Pinpoint the cell where the given text exists, returning its [x, y] midpoint coordinate. 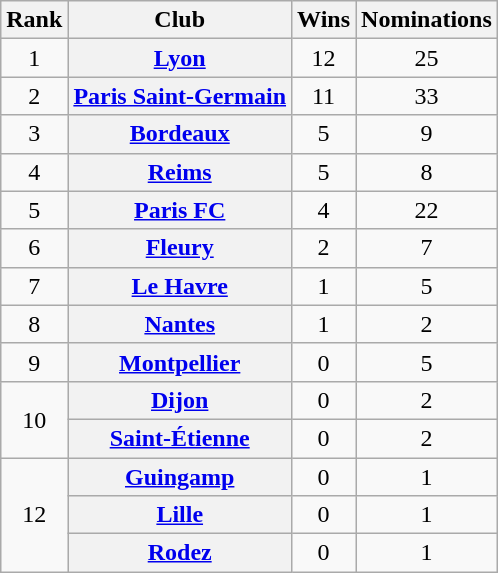
Paris Saint-Germain [180, 96]
Paris FC [180, 210]
Nominations [427, 20]
Fleury [180, 248]
Guingamp [180, 477]
6 [34, 248]
Wins [324, 20]
Lyon [180, 58]
Reims [180, 172]
Rodez [180, 553]
Saint-Étienne [180, 438]
Dijon [180, 400]
Lille [180, 515]
3 [34, 134]
Nantes [180, 324]
10 [34, 419]
Montpellier [180, 362]
11 [324, 96]
22 [427, 210]
Rank [34, 20]
Bordeaux [180, 134]
25 [427, 58]
Le Havre [180, 286]
Club [180, 20]
33 [427, 96]
